Output the (X, Y) coordinate of the center of the cell containing the given text.  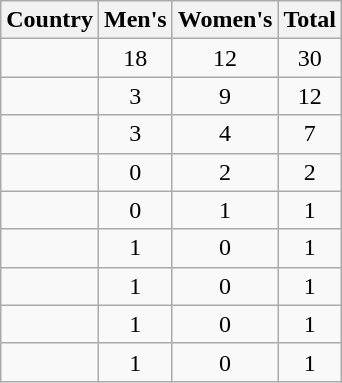
Country (50, 20)
9 (225, 96)
Women's (225, 20)
30 (310, 58)
7 (310, 134)
Men's (135, 20)
4 (225, 134)
Total (310, 20)
18 (135, 58)
